Pinpoint the cell where the given text exists, returning its (X, Y) midpoint coordinate. 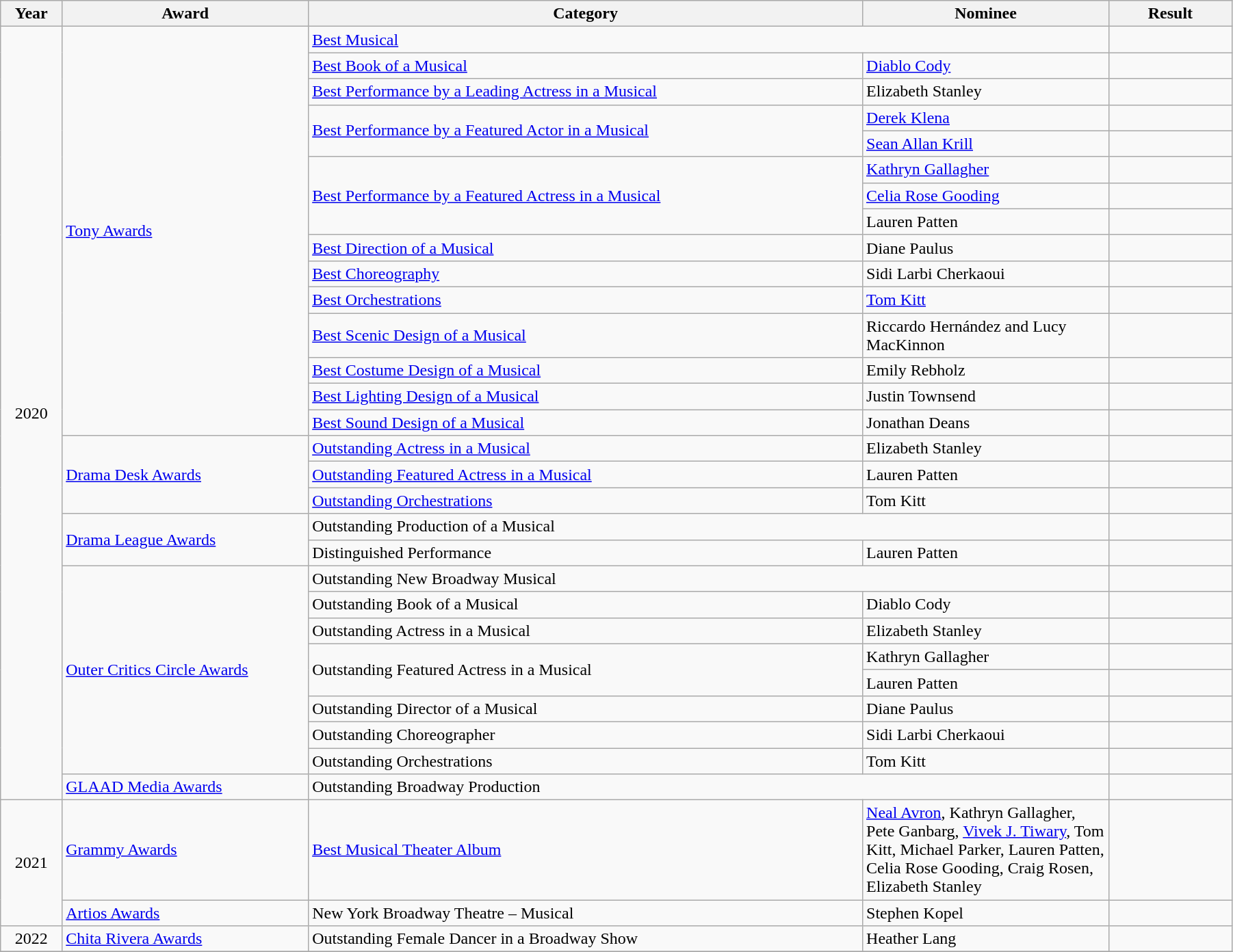
Award (185, 14)
2022 (31, 939)
Best Orchestrations (586, 300)
Category (586, 14)
Nominee (986, 14)
Artios Awards (185, 913)
Chita Rivera Awards (185, 939)
Result (1170, 14)
Best Scenic Design of a Musical (586, 335)
New York Broadway Theatre – Musical (586, 913)
Emily Rebholz (986, 371)
Best Performance by a Leading Actress in a Musical (586, 92)
Justin Townsend (986, 397)
Drama League Awards (185, 540)
2021 (31, 863)
Outstanding Production of a Musical (709, 527)
Derek Klena (986, 118)
GLAAD Media Awards (185, 787)
Outstanding Director of a Musical (586, 709)
Best Sound Design of a Musical (586, 423)
Best Musical Theater Album (586, 850)
Jonathan Deans (986, 423)
Best Choreography (586, 274)
2020 (31, 413)
Outstanding New Broadway Musical (709, 579)
Outstanding Choreographer (586, 735)
Outstanding Broadway Production (709, 787)
Outstanding Book of a Musical (586, 605)
Year (31, 14)
Best Musical (709, 40)
Best Book of a Musical (586, 66)
Best Performance by a Featured Actor in a Musical (586, 131)
Tony Awards (185, 231)
Best Lighting Design of a Musical (586, 397)
Best Performance by a Featured Actress in a Musical (586, 196)
Best Costume Design of a Musical (586, 371)
Outer Critics Circle Awards (185, 670)
Riccardo Hernández and Lucy MacKinnon (986, 335)
Stephen Kopel (986, 913)
Grammy Awards (185, 850)
Distinguished Performance (586, 553)
Best Direction of a Musical (586, 248)
Celia Rose Gooding (986, 196)
Outstanding Female Dancer in a Broadway Show (586, 939)
Heather Lang (986, 939)
Drama Desk Awards (185, 475)
Sean Allan Krill (986, 144)
